For the text-containing cell, return its midpoint in [x, y] coordinate format. 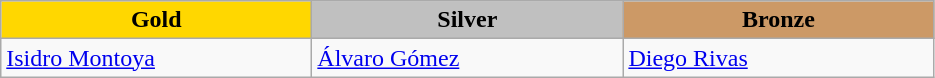
Bronze [778, 20]
Gold [156, 20]
Álvaro Gómez [468, 58]
Silver [468, 20]
Isidro Montoya [156, 58]
Diego Rivas [778, 58]
